Extract the [x, y] coordinate from the center of the cell holding the provided text.  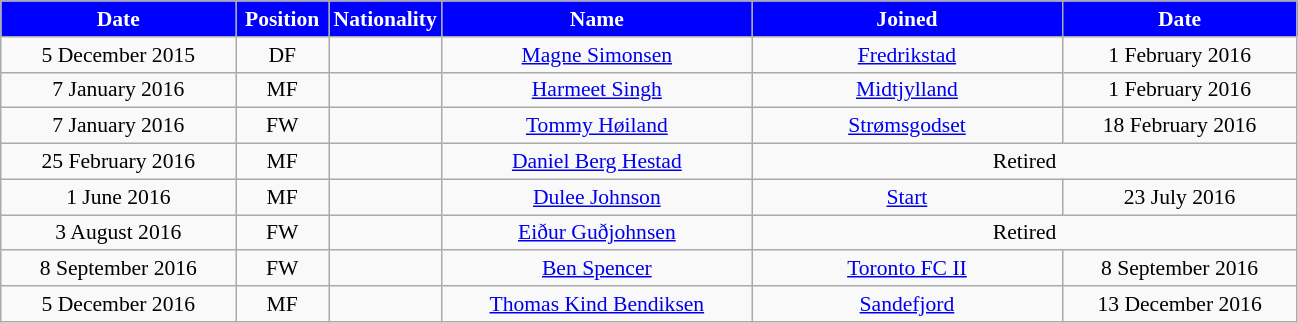
25 February 2016 [118, 162]
13 December 2016 [1180, 304]
3 August 2016 [118, 233]
Daniel Berg Hestad [597, 162]
Magne Simonsen [597, 55]
Nationality [384, 19]
DF [282, 55]
Harmeet Singh [597, 90]
Fredrikstad [907, 55]
Strømsgodset [907, 126]
Ben Spencer [597, 269]
Midtjylland [907, 90]
Tommy Høiland [597, 126]
5 December 2015 [118, 55]
23 July 2016 [1180, 197]
Eiður Guðjohnsen [597, 233]
Name [597, 19]
Sandefjord [907, 304]
Joined [907, 19]
Toronto FC II [907, 269]
1 June 2016 [118, 197]
18 February 2016 [1180, 126]
Start [907, 197]
Position [282, 19]
Dulee Johnson [597, 197]
Thomas Kind Bendiksen [597, 304]
5 December 2016 [118, 304]
